Scan for the cell matching the given text and deliver its [x, y] coordinate at center. 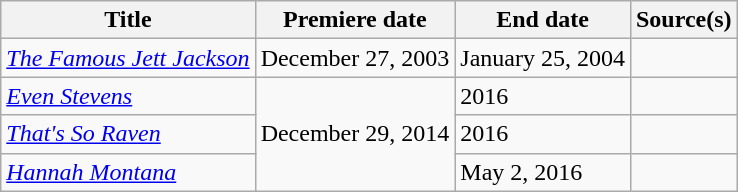
That's So Raven [128, 134]
Premiere date [355, 20]
End date [543, 20]
May 2, 2016 [543, 172]
December 27, 2003 [355, 58]
Hannah Montana [128, 172]
Even Stevens [128, 96]
Title [128, 20]
January 25, 2004 [543, 58]
December 29, 2014 [355, 134]
Source(s) [684, 20]
The Famous Jett Jackson [128, 58]
